Capture the cell that displays the provided text and extract its (x, y) central coordinate. 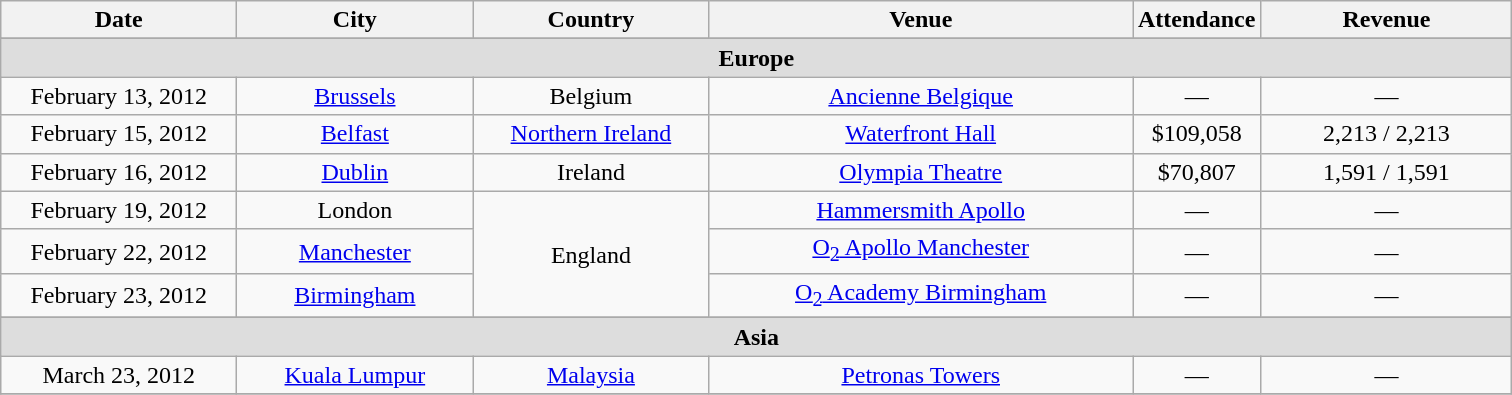
Kuala Lumpur (355, 375)
City (355, 20)
Ancienne Belgique (921, 96)
February 23, 2012 (119, 295)
Venue (921, 20)
O2 Apollo Manchester (921, 251)
Manchester (355, 251)
Belgium (591, 96)
$70,807 (1196, 172)
Brussels (355, 96)
Dublin (355, 172)
London (355, 210)
O2 Academy Birmingham (921, 295)
March 23, 2012 (119, 375)
Date (119, 20)
Northern Ireland (591, 134)
Hammersmith Apollo (921, 210)
Belfast (355, 134)
Olympia Theatre (921, 172)
Revenue (1386, 20)
February 19, 2012 (119, 210)
February 15, 2012 (119, 134)
1,591 / 1,591 (1386, 172)
Waterfront Hall (921, 134)
February 16, 2012 (119, 172)
Malaysia (591, 375)
Ireland (591, 172)
Birmingham (355, 295)
February 22, 2012 (119, 251)
Country (591, 20)
Asia (756, 337)
2,213 / 2,213 (1386, 134)
February 13, 2012 (119, 96)
England (591, 254)
$109,058 (1196, 134)
Europe (756, 58)
Attendance (1196, 20)
Petronas Towers (921, 375)
